Return the (x, y) coordinate for the center point of the cell that contains the specified text.  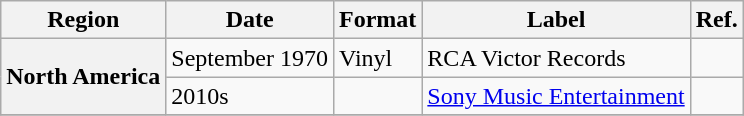
Label (556, 20)
RCA Victor Records (556, 58)
Ref. (716, 20)
Date (250, 20)
Sony Music Entertainment (556, 96)
2010s (250, 96)
Region (84, 20)
Format (377, 20)
September 1970 (250, 58)
Vinyl (377, 58)
North America (84, 77)
